From the cell containing the given text, extract its center point as [x, y] coordinate. 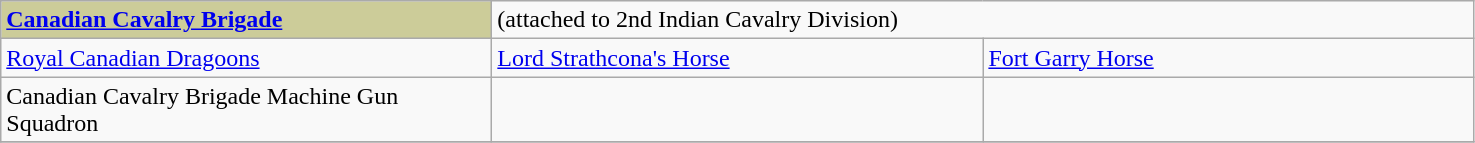
(attached to 2nd Indian Cavalry Division) [983, 20]
Royal Canadian Dragoons [246, 58]
Fort Garry Horse [1228, 58]
Canadian Cavalry Brigade Machine Gun Squadron [246, 110]
Canadian Cavalry Brigade [246, 20]
Lord Strathcona's Horse [738, 58]
